Capture the cell that displays the provided text and extract its (X, Y) central coordinate. 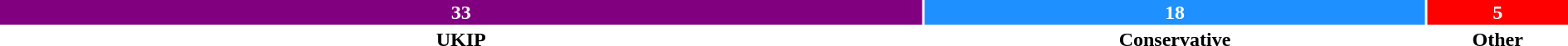
18 (1175, 12)
33 (461, 12)
5 (1497, 12)
